Identify which cell holds the provided text, then report its (X, Y) central coordinate. 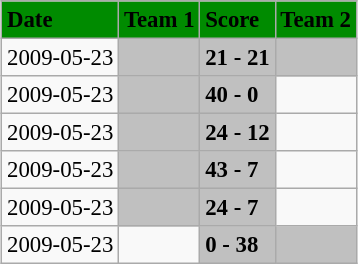
Team 2 (316, 20)
Date (60, 20)
Team 1 (160, 20)
43 - 7 (238, 170)
21 - 21 (238, 57)
0 - 38 (238, 245)
24 - 12 (238, 133)
24 - 7 (238, 208)
Score (238, 20)
40 - 0 (238, 95)
